Determine the (X, Y) coordinate at the center of the cell enclosing the given text.  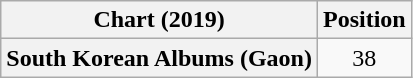
Chart (2019) (160, 20)
Position (364, 20)
38 (364, 58)
South Korean Albums (Gaon) (160, 58)
